Search for the cell housing the specified text and yield its (x, y) center coordinate. 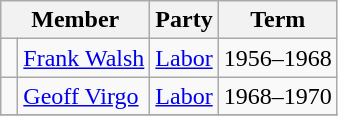
1968–1970 (278, 96)
Term (278, 20)
Geoff Virgo (84, 96)
Frank Walsh (84, 58)
1956–1968 (278, 58)
Member (76, 20)
Party (184, 20)
